Capture the cell that displays the provided text and extract its (x, y) central coordinate. 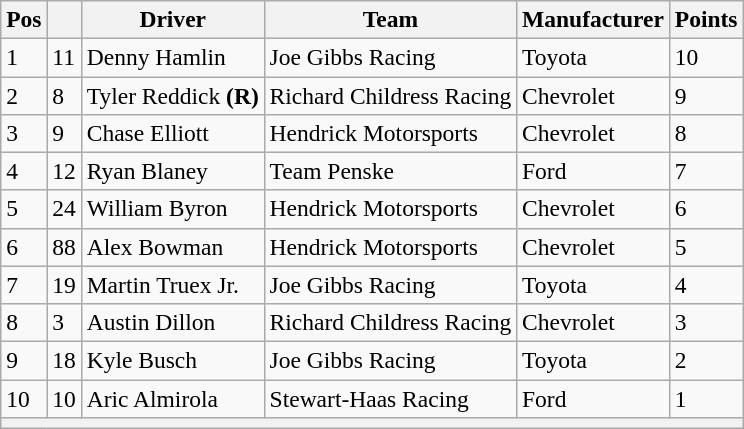
Ryan Blaney (172, 171)
William Byron (172, 209)
Driver (172, 19)
Team Penske (390, 171)
Kyle Busch (172, 360)
Denny Hamlin (172, 57)
Stewart-Haas Racing (390, 398)
18 (64, 360)
Team (390, 19)
24 (64, 209)
Aric Almirola (172, 398)
11 (64, 57)
Martin Truex Jr. (172, 285)
88 (64, 247)
Alex Bowman (172, 247)
Austin Dillon (172, 322)
Tyler Reddick (R) (172, 95)
Chase Elliott (172, 133)
Pos (24, 19)
19 (64, 285)
Points (706, 19)
Manufacturer (594, 19)
12 (64, 171)
